Detect which cell encompasses the target text, then output its [X, Y] center coordinate. 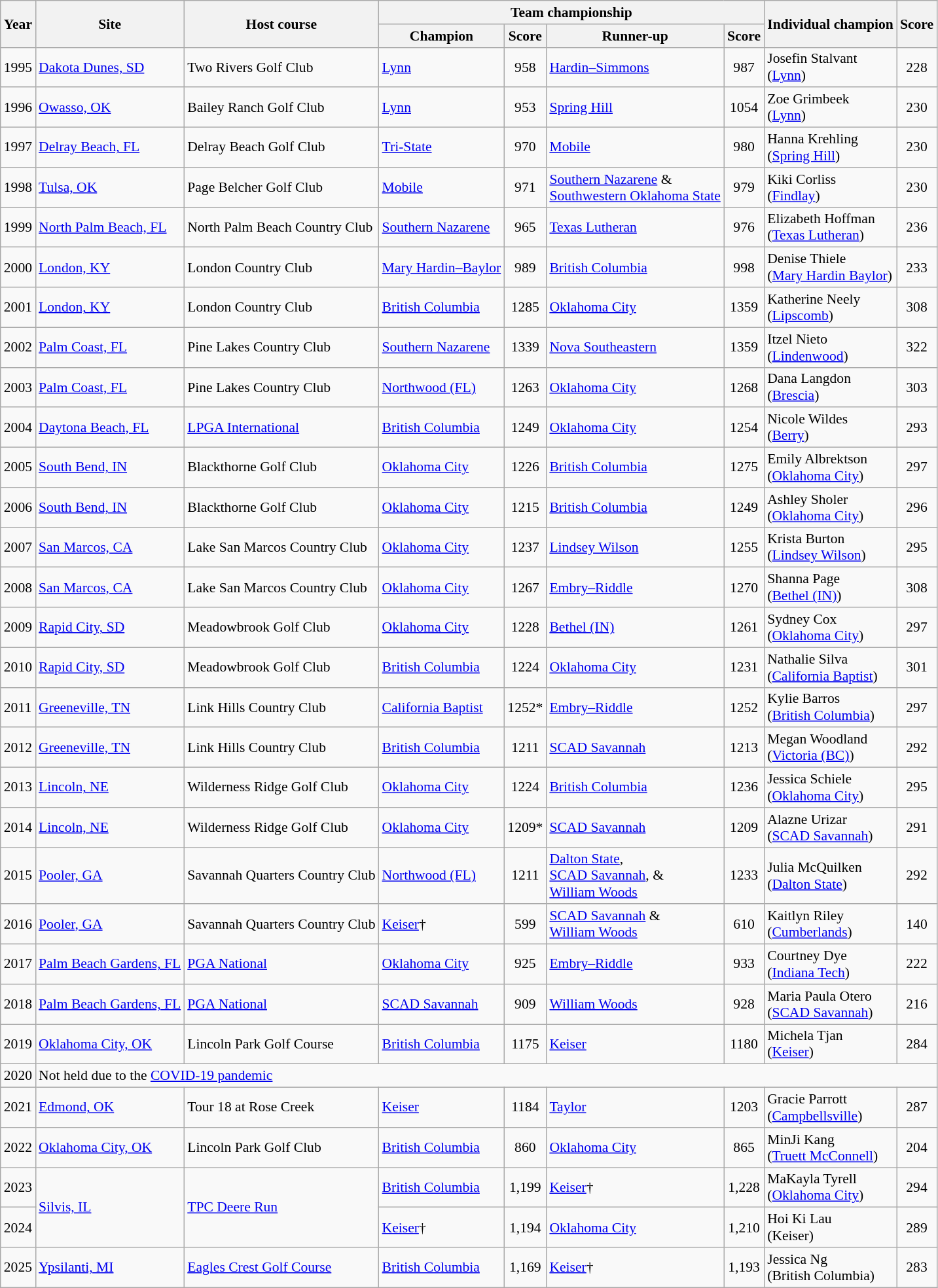
2020 [18, 1076]
599 [525, 924]
1175 [525, 1045]
Elizabeth Hoffman(Texas Lutheran) [830, 228]
1996 [18, 107]
Jessica Ng(British Columbia) [830, 1267]
971 [525, 187]
2001 [18, 308]
925 [525, 965]
979 [744, 187]
Tri-State [442, 148]
958 [525, 67]
1237 [525, 547]
2005 [18, 467]
1209 [744, 827]
Courtney Dye(Indiana Tech) [830, 965]
North Palm Beach Country Club [281, 228]
Taylor [635, 1107]
Southern Nazarene & Southwestern Oklahoma State [635, 187]
Two Rivers Golf Club [281, 67]
1254 [744, 428]
1270 [744, 588]
Silvis, IL [110, 1207]
1,169 [525, 1267]
303 [916, 387]
Dalton State, SCAD Savannah, & William Woods [635, 876]
2008 [18, 588]
Hardin–Simmons [635, 67]
Dakota Dunes, SD [110, 67]
1275 [744, 467]
Julia McQuilken(Dalton State) [830, 876]
Mary Hardin–Baylor [442, 267]
1339 [525, 347]
1998 [18, 187]
953 [525, 107]
2023 [18, 1187]
Texas Lutheran [635, 228]
Kaitlyn Riley(Cumberlands) [830, 924]
Individual champion [830, 24]
2003 [18, 387]
1261 [744, 627]
Dana Langdon(Brescia) [830, 387]
1255 [744, 547]
MinJi Kang(Truett McConnell) [830, 1148]
Eagles Crest Golf Course [281, 1267]
284 [916, 1045]
Maria Paula Otero(SCAD Savannah) [830, 1004]
Champion [442, 36]
Kiki Corliss(Findlay) [830, 187]
William Woods [635, 1004]
Not held due to the COVID-19 pandemic [486, 1076]
2002 [18, 347]
Megan Woodland(Victoria (BC)) [830, 747]
2018 [18, 1004]
Tulsa, OK [110, 187]
294 [916, 1187]
Gracie Parrott(Campbellsville) [830, 1107]
1226 [525, 467]
1252 [744, 707]
Site [110, 24]
1,193 [744, 1267]
2000 [18, 267]
1267 [525, 588]
987 [744, 67]
1233 [744, 876]
1231 [744, 668]
2025 [18, 1267]
980 [744, 148]
1,210 [744, 1228]
1184 [525, 1107]
2017 [18, 965]
Lincoln Park Golf Course [281, 1045]
933 [744, 965]
296 [916, 508]
Ypsilanti, MI [110, 1267]
2010 [18, 668]
1213 [744, 747]
Hanna Krehling(Spring Hill) [830, 148]
909 [525, 1004]
Daytona Beach, FL [110, 428]
233 [916, 267]
236 [916, 228]
2004 [18, 428]
291 [916, 827]
1285 [525, 308]
Team championship [572, 12]
1209* [525, 827]
1180 [744, 1045]
Ashley Sholer(Oklahoma City) [830, 508]
2015 [18, 876]
1995 [18, 67]
970 [525, 148]
228 [916, 67]
1999 [18, 228]
287 [916, 1107]
Lincoln Park Golf Club [281, 1148]
140 [916, 924]
2014 [18, 827]
222 [916, 965]
Emily Albrektson(Oklahoma City) [830, 467]
Alazne Urizar(SCAD Savannah) [830, 827]
Nova Southeastern [635, 347]
Itzel Nieto(Lindenwood) [830, 347]
976 [744, 228]
928 [744, 1004]
Krista Burton(Lindsey Wilson) [830, 547]
204 [916, 1148]
2022 [18, 1148]
2019 [18, 1045]
Nicole Wildes(Berry) [830, 428]
2021 [18, 1107]
Owasso, OK [110, 107]
2007 [18, 547]
Shanna Page(Bethel (IN)) [830, 588]
Bailey Ranch Golf Club [281, 107]
289 [916, 1228]
989 [525, 267]
SCAD Savannah &William Woods [635, 924]
Tour 18 at Rose Creek [281, 1107]
322 [916, 347]
2012 [18, 747]
1,194 [525, 1228]
Bethel (IN) [635, 627]
998 [744, 267]
1236 [744, 788]
293 [916, 428]
Year [18, 24]
Delray Beach, FL [110, 148]
Nathalie Silva(California Baptist) [830, 668]
Lindsey Wilson [635, 547]
1263 [525, 387]
Denise Thiele(Mary Hardin Baylor) [830, 267]
1252* [525, 707]
865 [744, 1148]
Jessica Schiele(Oklahoma City) [830, 788]
1997 [18, 148]
1215 [525, 508]
1228 [525, 627]
Josefin Stalvant(Lynn) [830, 67]
1,199 [525, 1187]
2024 [18, 1228]
LPGA International [281, 428]
Host course [281, 24]
283 [916, 1267]
TPC Deere Run [281, 1207]
Sydney Cox(Oklahoma City) [830, 627]
Kylie Barros(British Columbia) [830, 707]
2006 [18, 508]
1054 [744, 107]
1,228 [744, 1187]
1268 [744, 387]
Katherine Neely(Lipscomb) [830, 308]
Runner-up [635, 36]
2016 [18, 924]
MaKayla Tyrell(Oklahoma City) [830, 1187]
1203 [744, 1107]
Spring Hill [635, 107]
2011 [18, 707]
301 [916, 668]
Zoe Grimbeek(Lynn) [830, 107]
2009 [18, 627]
Michela Tjan(Keiser) [830, 1045]
Hoi Ki Lau(Keiser) [830, 1228]
2013 [18, 788]
Edmond, OK [110, 1107]
California Baptist [442, 707]
965 [525, 228]
North Palm Beach, FL [110, 228]
860 [525, 1148]
216 [916, 1004]
Delray Beach Golf Club [281, 148]
610 [744, 924]
Page Belcher Golf Club [281, 187]
